Determine the (X, Y) coordinate at the center of the cell enclosing the given text.  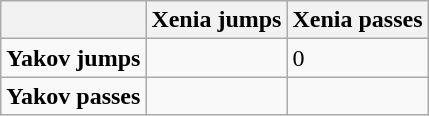
Xenia passes (358, 20)
Yakov jumps (74, 58)
Xenia jumps (216, 20)
Yakov passes (74, 96)
0 (358, 58)
